Return the [x, y] coordinate for the center point of the cell that contains the specified text.  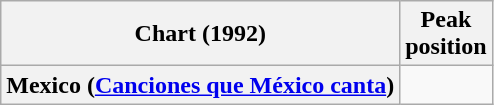
Mexico (Canciones que México canta) [200, 85]
Peakposition [446, 34]
Chart (1992) [200, 34]
